Scan for the cell matching the given text and deliver its [x, y] coordinate at center. 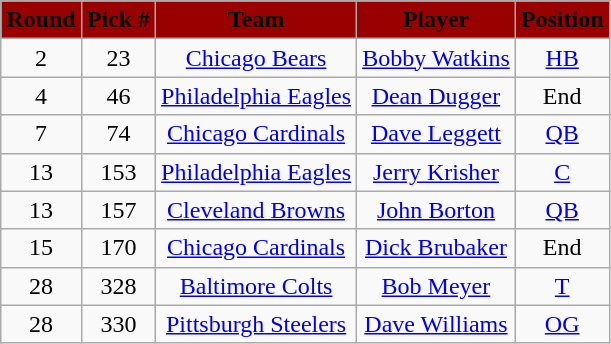
Dick Brubaker [436, 248]
Round [41, 20]
Pick # [118, 20]
74 [118, 134]
Team [256, 20]
Bob Meyer [436, 286]
Position [562, 20]
Cleveland Browns [256, 210]
Jerry Krisher [436, 172]
15 [41, 248]
HB [562, 58]
157 [118, 210]
7 [41, 134]
John Borton [436, 210]
170 [118, 248]
Pittsburgh Steelers [256, 324]
Player [436, 20]
Chicago Bears [256, 58]
Bobby Watkins [436, 58]
2 [41, 58]
Dave Williams [436, 324]
328 [118, 286]
4 [41, 96]
C [562, 172]
23 [118, 58]
153 [118, 172]
Dave Leggett [436, 134]
OG [562, 324]
Dean Dugger [436, 96]
T [562, 286]
Baltimore Colts [256, 286]
46 [118, 96]
330 [118, 324]
